Return (x, y) of the center of cell containing provided text 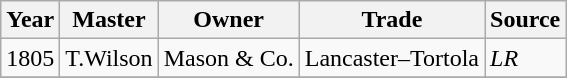
Lancaster–Tortola (392, 58)
Master (109, 20)
1805 (30, 58)
Year (30, 20)
LR (524, 58)
T.Wilson (109, 58)
Source (524, 20)
Trade (392, 20)
Owner (228, 20)
Mason & Co. (228, 58)
